Search for the cell housing the specified text and yield its (x, y) center coordinate. 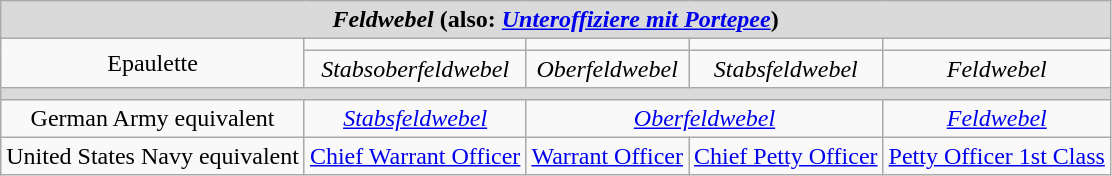
Petty Officer 1st Class (996, 156)
German Army equivalent (153, 118)
Warrant Officer (608, 156)
Chief Warrant Officer (414, 156)
Chief Petty Officer (786, 156)
Feldwebel (also: Unteroffiziere mit Portepee) (556, 20)
Stabsoberfeldwebel (414, 69)
United States Navy equivalent (153, 156)
Epaulette (153, 64)
